For the text-containing cell, return its midpoint in (x, y) coordinate format. 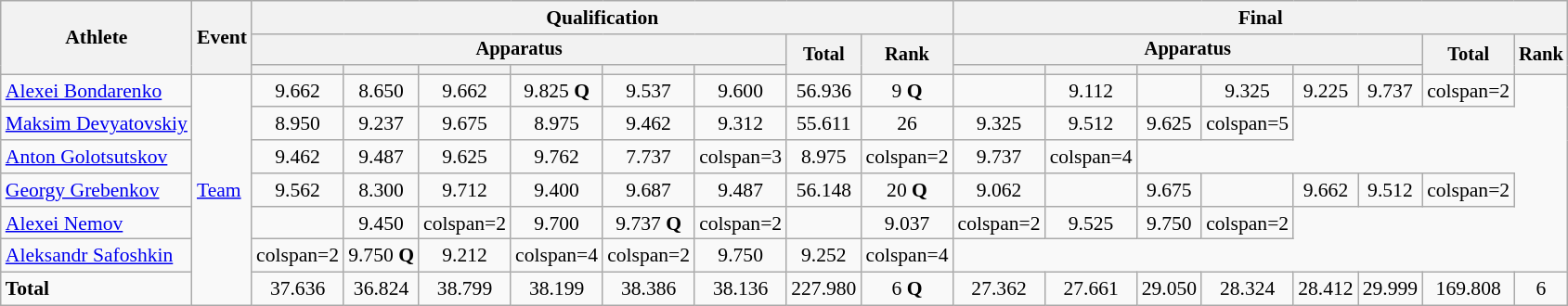
38.799 (464, 289)
8.300 (381, 190)
9.700 (557, 223)
Qualification (602, 18)
55.611 (823, 124)
colspan=3 (741, 157)
Anton Golotsutskov (97, 157)
9.225 (1326, 91)
27.362 (999, 289)
9.112 (1092, 91)
Alexei Bondarenko (97, 91)
36.824 (381, 289)
56.148 (823, 190)
Athlete (97, 37)
26 (906, 124)
9.687 (648, 190)
8.650 (381, 91)
Team (222, 189)
9.537 (648, 91)
Final (1261, 18)
28.412 (1326, 289)
27.661 (1092, 289)
9.252 (823, 256)
9.600 (741, 91)
9.562 (297, 190)
37.636 (297, 289)
9.762 (557, 157)
9.400 (557, 190)
Aleksandr Safoshkin (97, 256)
29.999 (1391, 289)
38.199 (557, 289)
9.525 (1092, 223)
9.712 (464, 190)
9.750 Q (381, 256)
8.950 (297, 124)
9.312 (741, 124)
6 (1541, 289)
169.808 (1469, 289)
Alexei Nemov (97, 223)
9.737 Q (648, 223)
9.212 (464, 256)
7.737 (648, 157)
56.936 (823, 91)
9.237 (381, 124)
9.037 (906, 223)
9.450 (381, 223)
20 Q (906, 190)
6 Q (906, 289)
Maksim Devyatovskiy (97, 124)
227.980 (823, 289)
Georgy Grebenkov (97, 190)
9.062 (999, 190)
28.324 (1248, 289)
38.386 (648, 289)
38.136 (741, 289)
colspan=5 (1248, 124)
9.825 Q (557, 91)
Event (222, 37)
9 Q (906, 91)
29.050 (1170, 289)
